For the text-containing cell, return its midpoint in [X, Y] coordinate format. 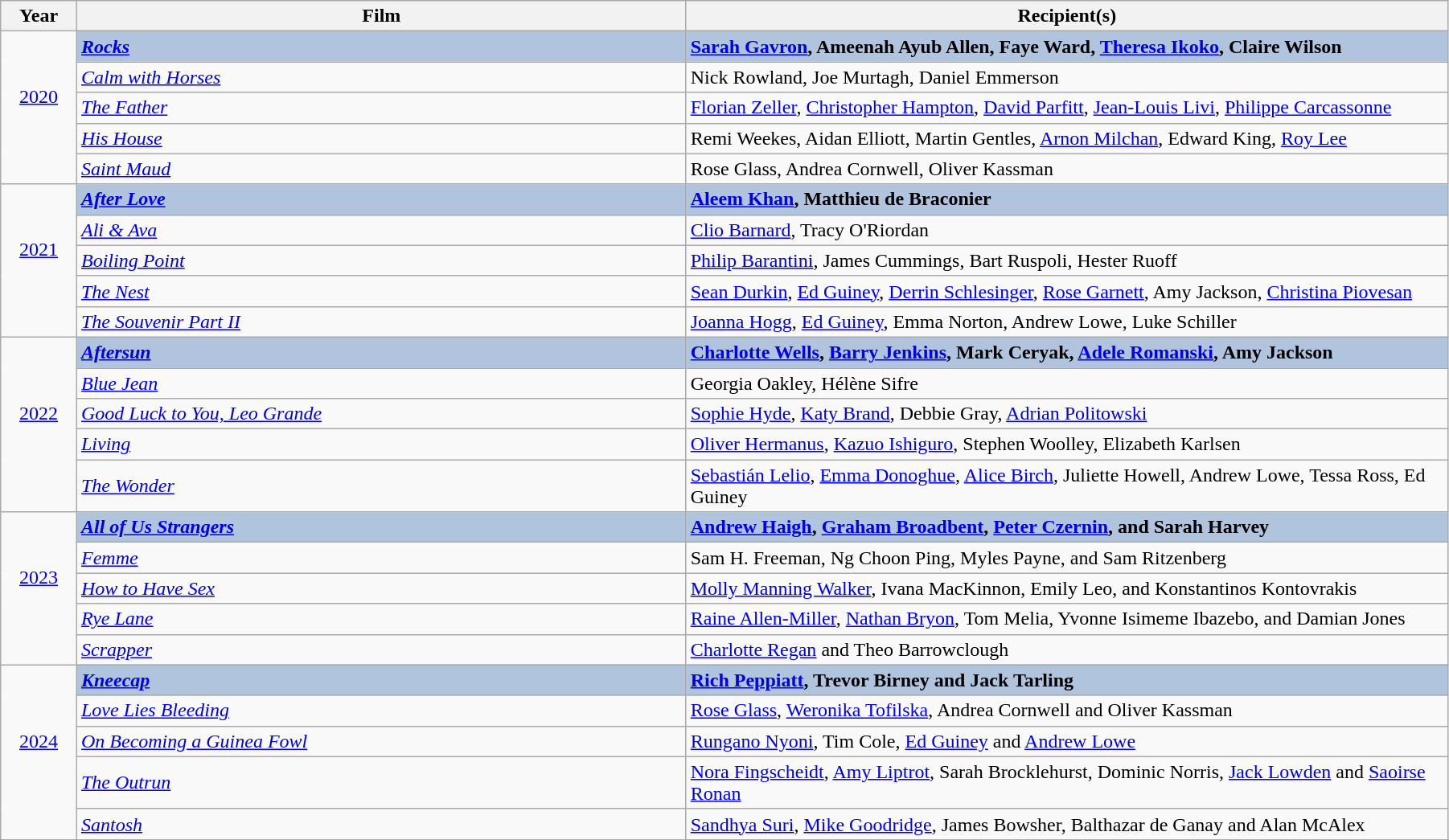
Good Luck to You, Leo Grande [381, 414]
The Nest [381, 291]
After Love [381, 199]
Rich Peppiatt, Trevor Birney and Jack Tarling [1066, 680]
Ali & Ava [381, 230]
The Souvenir Part II [381, 322]
Georgia Oakley, Hélène Sifre [1066, 383]
Joanna Hogg, Ed Guiney, Emma Norton, Andrew Lowe, Luke Schiller [1066, 322]
Nick Rowland, Joe Murtagh, Daniel Emmerson [1066, 77]
How to Have Sex [381, 588]
Film [381, 16]
Oliver Hermanus, Kazuo Ishiguro, Stephen Woolley, Elizabeth Karlsen [1066, 445]
Nora Fingscheidt, Amy Liptrot, Sarah Brocklehurst, Dominic Norris, Jack Lowden and Saoirse Ronan [1066, 783]
All of Us Strangers [381, 527]
Calm with Horses [381, 77]
Sam H. Freeman, Ng Choon Ping, Myles Payne, and Sam Ritzenberg [1066, 558]
Remi Weekes, Aidan Elliott, Martin Gentles, Arnon Milchan, Edward King, Roy Lee [1066, 138]
His House [381, 138]
Sophie Hyde, Katy Brand, Debbie Gray, Adrian Politowski [1066, 414]
The Father [381, 108]
Aftersun [381, 352]
2021 [39, 260]
Philip Barantini, James Cummings, Bart Ruspoli, Hester Ruoff [1066, 260]
Sean Durkin, Ed Guiney, Derrin Schlesinger, Rose Garnett, Amy Jackson, Christina Piovesan [1066, 291]
2023 [39, 588]
2020 [39, 108]
Rye Lane [381, 619]
Living [381, 445]
2022 [39, 424]
Blue Jean [381, 383]
Sarah Gavron, Ameenah Ayub Allen, Faye Ward, Theresa Ikoko, Claire Wilson [1066, 47]
Rocks [381, 47]
Aleem Khan, Matthieu de Braconier [1066, 199]
Florian Zeller, Christopher Hampton, David Parfitt, Jean-Louis Livi, Philippe Carcassonne [1066, 108]
Kneecap [381, 680]
Scrapper [381, 649]
Raine Allen-Miller, Nathan Bryon, Tom Melia, Yvonne Isimeme Ibazebo, and Damian Jones [1066, 619]
Love Lies Bleeding [381, 711]
Rungano Nyoni, Tim Cole, Ed Guiney and Andrew Lowe [1066, 741]
Charlotte Wells, Barry Jenkins, Mark Ceryak, Adele Romanski, Amy Jackson [1066, 352]
Charlotte Regan and Theo Barrowclough [1066, 649]
Molly Manning Walker, Ivana MacKinnon, Emily Leo, and Konstantinos Kontovrakis [1066, 588]
Santosh [381, 824]
The Outrun [381, 783]
Andrew Haigh, Graham Broadbent, Peter Czernin, and Sarah Harvey [1066, 527]
Femme [381, 558]
Rose Glass, Weronika Tofilska, Andrea Cornwell and Oliver Kassman [1066, 711]
On Becoming a Guinea Fowl [381, 741]
2024 [39, 752]
Clio Barnard, Tracy O'Riordan [1066, 230]
Sebastián Lelio, Emma Donoghue, Alice Birch, Juliette Howell, Andrew Lowe, Tessa Ross, Ed Guiney [1066, 486]
Sandhya Suri, Mike Goodridge, James Bowsher, Balthazar de Ganay and Alan McAlex [1066, 824]
Recipient(s) [1066, 16]
Year [39, 16]
Rose Glass, Andrea Cornwell, Oliver Kassman [1066, 169]
Saint Maud [381, 169]
The Wonder [381, 486]
Boiling Point [381, 260]
